Identify which cell holds the provided text, then report its (X, Y) central coordinate. 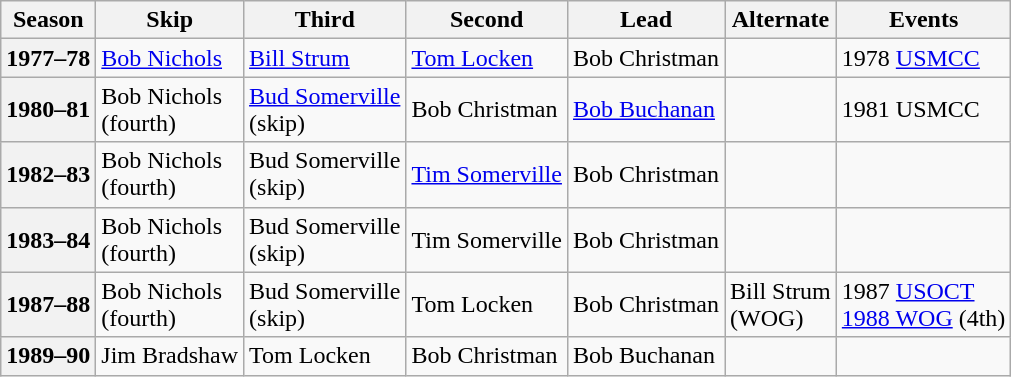
1987–88 (48, 304)
Lead (646, 20)
1978 USMCC (924, 58)
1981 USMCC (924, 110)
1989–90 (48, 356)
Second (487, 20)
Skip (170, 20)
1982–83 (48, 174)
Bill Strum (325, 58)
Season (48, 20)
Events (924, 20)
1980–81 (48, 110)
Bill Strum(WOG) (781, 304)
Alternate (781, 20)
1977–78 (48, 58)
Jim Bradshaw (170, 356)
Bob Nichols (170, 58)
1983–84 (48, 240)
Third (325, 20)
1987 USOCT 1988 WOG (4th) (924, 304)
